Extract the (X, Y) coordinate from the center of the cell holding the provided text.  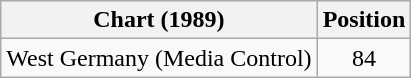
West Germany (Media Control) (159, 58)
84 (364, 58)
Chart (1989) (159, 20)
Position (364, 20)
